For the text-containing cell, return its midpoint in [x, y] coordinate format. 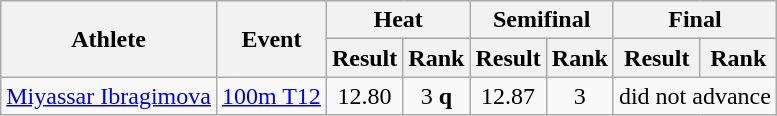
12.80 [364, 96]
Miyassar Ibragimova [109, 96]
Athlete [109, 39]
Semifinal [542, 20]
3 q [436, 96]
Heat [398, 20]
did not advance [694, 96]
Final [694, 20]
Event [271, 39]
12.87 [508, 96]
100m T12 [271, 96]
3 [580, 96]
